For the text-containing cell, return its midpoint in (X, Y) coordinate format. 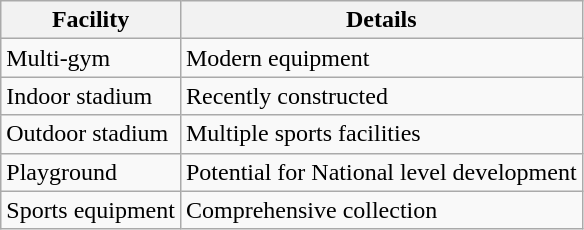
Recently constructed (381, 96)
Multiple sports facilities (381, 134)
Sports equipment (91, 210)
Details (381, 20)
Playground (91, 172)
Outdoor stadium (91, 134)
Modern equipment (381, 58)
Indoor stadium (91, 96)
Facility (91, 20)
Potential for National level development (381, 172)
Comprehensive collection (381, 210)
Multi-gym (91, 58)
